Capture the cell that displays the provided text and extract its [X, Y] central coordinate. 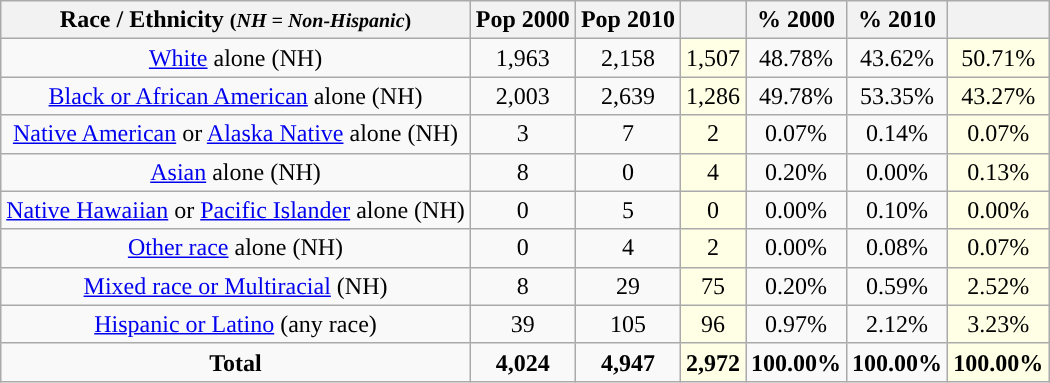
0.10% [898, 210]
96 [712, 324]
0.14% [898, 134]
43.27% [998, 96]
0.97% [796, 324]
2.52% [998, 286]
48.78% [796, 58]
Other race alone (NH) [236, 248]
1,286 [712, 96]
105 [628, 324]
0.13% [998, 172]
White alone (NH) [236, 58]
1,507 [712, 58]
% 2010 [898, 20]
Native American or Alaska Native alone (NH) [236, 134]
Hispanic or Latino (any race) [236, 324]
Race / Ethnicity (NH = Non-Hispanic) [236, 20]
Native Hawaiian or Pacific Islander alone (NH) [236, 210]
5 [628, 210]
39 [522, 324]
Pop 2000 [522, 20]
2,003 [522, 96]
2,972 [712, 362]
2.12% [898, 324]
4,947 [628, 362]
50.71% [998, 58]
3 [522, 134]
2,639 [628, 96]
3.23% [998, 324]
Mixed race or Multiracial (NH) [236, 286]
Black or African American alone (NH) [236, 96]
1,963 [522, 58]
75 [712, 286]
29 [628, 286]
7 [628, 134]
0.59% [898, 286]
0.08% [898, 248]
4,024 [522, 362]
Total [236, 362]
Asian alone (NH) [236, 172]
53.35% [898, 96]
% 2000 [796, 20]
43.62% [898, 58]
49.78% [796, 96]
2,158 [628, 58]
Pop 2010 [628, 20]
